Capture the cell that displays the provided text and extract its (x, y) central coordinate. 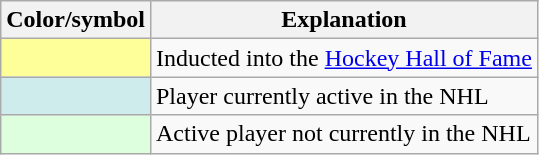
Active player not currently in the NHL (344, 134)
Color/symbol (76, 20)
Inducted into the Hockey Hall of Fame (344, 58)
Player currently active in the NHL (344, 96)
Explanation (344, 20)
